From the cell containing the given text, extract its center point as (X, Y) coordinate. 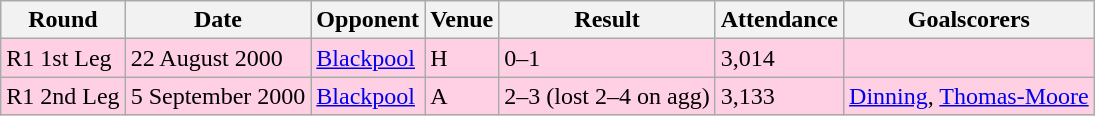
Opponent (368, 20)
R1 1st Leg (63, 58)
Dinning, Thomas-Moore (970, 96)
Goalscorers (970, 20)
5 September 2000 (218, 96)
22 August 2000 (218, 58)
3,014 (779, 58)
R1 2nd Leg (63, 96)
Round (63, 20)
3,133 (779, 96)
A (462, 96)
Date (218, 20)
2–3 (lost 2–4 on agg) (607, 96)
Attendance (779, 20)
H (462, 58)
Venue (462, 20)
Result (607, 20)
0–1 (607, 58)
